Capture the cell that displays the provided text and extract its [X, Y] central coordinate. 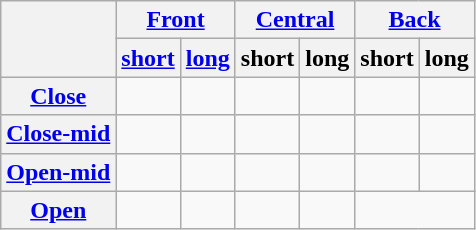
Close-mid [58, 134]
Back [414, 20]
Open-mid [58, 172]
Open [58, 210]
Central [294, 20]
Close [58, 96]
Front [176, 20]
